Return the [x, y] coordinate for the center point of the cell that contains the specified text.  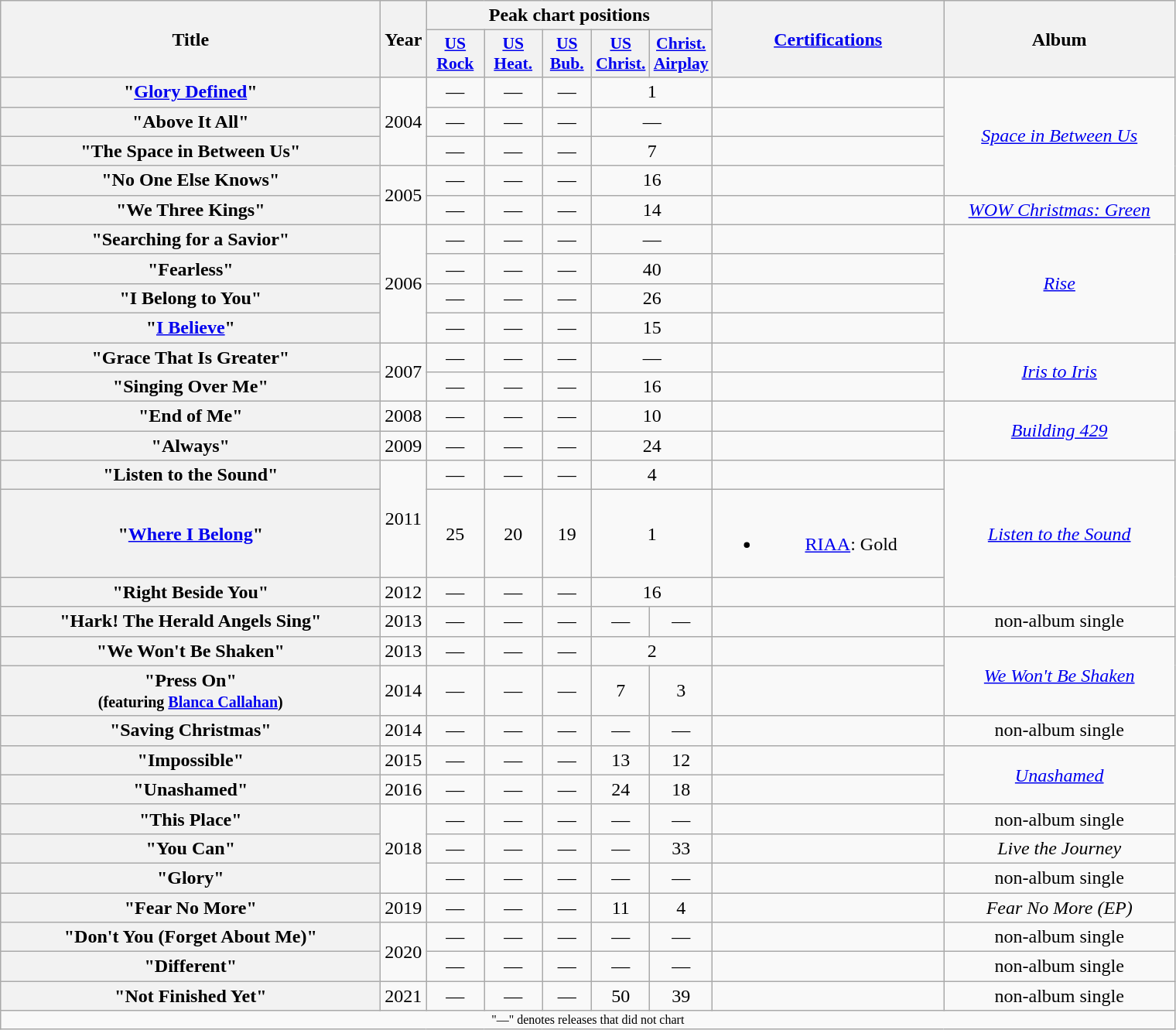
Album [1060, 39]
"No One Else Knows" [190, 180]
Peak chart positions [569, 15]
Iris to Iris [1060, 371]
2012 [404, 592]
"Glory" [190, 878]
"You Can" [190, 848]
RIAA: Gold [828, 534]
"Unashamed" [190, 789]
"Not Finished Yet" [190, 996]
2007 [404, 371]
"The Space in Between Us" [190, 151]
40 [652, 269]
2015 [404, 760]
26 [652, 298]
50 [620, 996]
"Glory Defined" [190, 92]
"Always" [190, 446]
"Fear No More" [190, 908]
Listen to the Sound [1060, 534]
"Grace That Is Greater" [190, 357]
2005 [404, 195]
2004 [404, 121]
Certifications [828, 39]
Christ.Airplay [681, 54]
"Fearless" [190, 269]
USRock [455, 54]
"—" denotes releases that did not chart [588, 1020]
19 [567, 534]
13 [620, 760]
11 [620, 908]
Rise [1060, 283]
USChrist. [620, 54]
12 [681, 760]
"This Place" [190, 819]
"Don't You (Forget About Me)" [190, 937]
"Press On"(featuring Blanca Callahan) [190, 690]
US Bub. [567, 54]
2019 [404, 908]
2020 [404, 952]
Fear No More (EP) [1060, 908]
39 [681, 996]
"Above It All" [190, 121]
"We Won't Be Shaken" [190, 651]
WOW Christmas: Green [1060, 210]
"Right Beside You" [190, 592]
"I Belong to You" [190, 298]
15 [652, 327]
2011 [404, 518]
"Listen to the Sound" [190, 475]
2016 [404, 789]
2009 [404, 446]
25 [455, 534]
Building 429 [1060, 431]
"Different" [190, 967]
USHeat. [514, 54]
3 [681, 690]
We Won't Be Shaken [1060, 676]
33 [681, 848]
"We Three Kings" [190, 210]
"I Believe" [190, 327]
18 [681, 789]
10 [652, 416]
2021 [404, 996]
"Saving Christmas" [190, 731]
Live the Journey [1060, 848]
2008 [404, 416]
2018 [404, 848]
"End of Me" [190, 416]
"Where I Belong" [190, 534]
2006 [404, 283]
Space in Between Us [1060, 136]
20 [514, 534]
"Singing Over Me" [190, 387]
Year [404, 39]
Unashamed [1060, 775]
2 [652, 651]
"Searching for a Savior" [190, 239]
Title [190, 39]
"Hark! The Herald Angels Sing" [190, 621]
14 [652, 210]
"Impossible" [190, 760]
